Output the (x, y) coordinate of the center of the cell containing the given text.  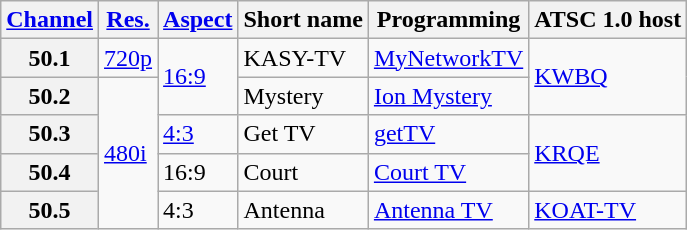
Channel (50, 20)
480i (128, 153)
Mystery (303, 96)
Antenna (303, 210)
50.3 (50, 134)
Aspect (198, 20)
720p (128, 58)
50.2 (50, 96)
getTV (448, 134)
Short name (303, 20)
Res. (128, 20)
Antenna TV (448, 210)
KWBQ (608, 77)
50.4 (50, 172)
KOAT-TV (608, 210)
Ion Mystery (448, 96)
ATSC 1.0 host (608, 20)
50.1 (50, 58)
KRQE (608, 153)
KASY-TV (303, 58)
Get TV (303, 134)
Court (303, 172)
50.5 (50, 210)
MyNetworkTV (448, 58)
Programming (448, 20)
Court TV (448, 172)
